Pinpoint the cell where the given text exists, returning its [X, Y] midpoint coordinate. 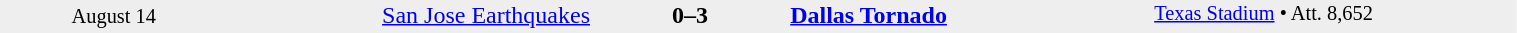
August 14 [114, 16]
Dallas Tornado [971, 15]
0–3 [690, 15]
Texas Stadium • Att. 8,652 [1335, 16]
San Jose Earthquakes [410, 15]
